Extract the (X, Y) coordinate from the center of the cell holding the provided text.  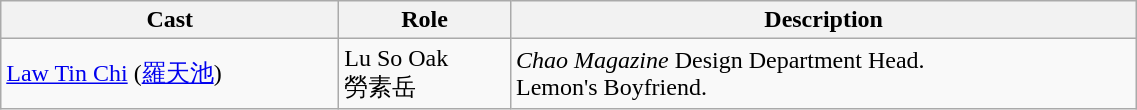
Lu So Oak 勞素岳 (425, 74)
Chao Magazine Design Department Head. Lemon's Boyfriend. (823, 74)
Role (425, 20)
Law Tin Chi (羅天池) (170, 74)
Cast (170, 20)
Description (823, 20)
